Find where the given text appears and provide that cell's center as [X, Y] coordinate. 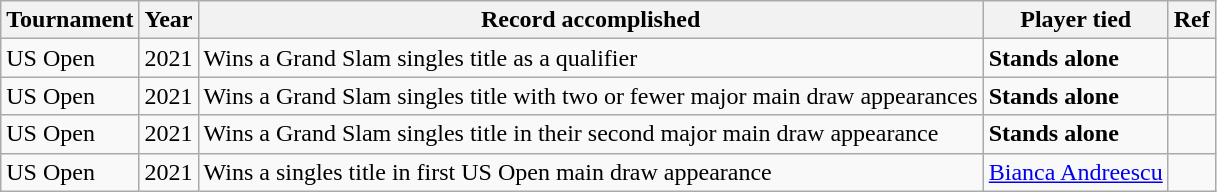
Wins a Grand Slam singles title with two or fewer major main draw appearances [590, 96]
Wins a Grand Slam singles title in their second major main draw appearance [590, 134]
Record accomplished [590, 20]
Bianca Andreescu [1076, 172]
Wins a Grand Slam singles title as a qualifier [590, 58]
Wins a singles title in first US Open main draw appearance [590, 172]
Player tied [1076, 20]
Ref [1192, 20]
Tournament [70, 20]
Year [168, 20]
